Pinpoint the cell where the given text exists, returning its (x, y) midpoint coordinate. 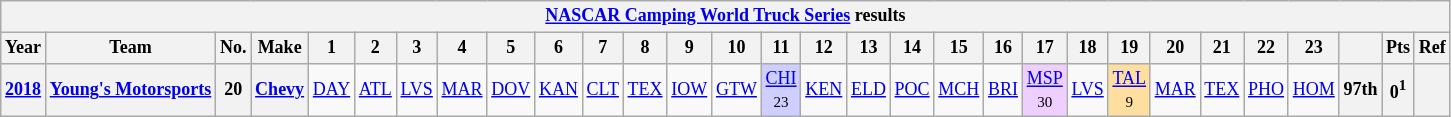
9 (690, 48)
21 (1222, 48)
12 (824, 48)
1 (331, 48)
NASCAR Camping World Truck Series results (726, 16)
6 (559, 48)
11 (781, 48)
97th (1360, 90)
BRI (1004, 90)
DOV (511, 90)
10 (737, 48)
13 (869, 48)
Young's Motorsports (130, 90)
ATL (375, 90)
Pts (1398, 48)
4 (462, 48)
POC (912, 90)
MSP30 (1044, 90)
HOM (1314, 90)
PHO (1266, 90)
Chevy (280, 90)
15 (959, 48)
14 (912, 48)
No. (234, 48)
Team (130, 48)
CLT (602, 90)
7 (602, 48)
19 (1129, 48)
5 (511, 48)
DAY (331, 90)
TAL9 (1129, 90)
22 (1266, 48)
GTW (737, 90)
8 (645, 48)
Make (280, 48)
Ref (1432, 48)
23 (1314, 48)
01 (1398, 90)
KEN (824, 90)
IOW (690, 90)
MCH (959, 90)
2 (375, 48)
16 (1004, 48)
CHI23 (781, 90)
3 (416, 48)
2018 (24, 90)
17 (1044, 48)
KAN (559, 90)
ELD (869, 90)
Year (24, 48)
18 (1088, 48)
